Search for the cell housing the specified text and yield its (X, Y) center coordinate. 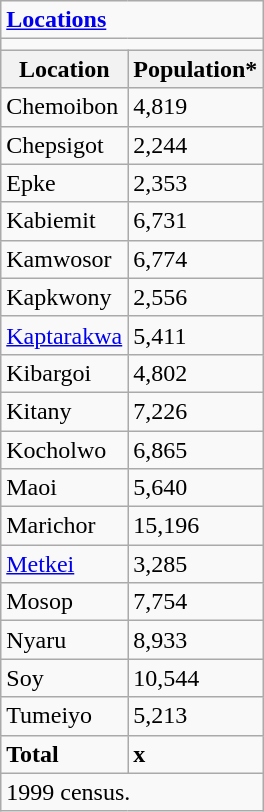
Nyaru (64, 640)
Kabiemit (64, 221)
1999 census. (132, 792)
Total (64, 754)
3,285 (196, 564)
5,213 (196, 716)
6,774 (196, 259)
4,819 (196, 107)
5,640 (196, 488)
Soy (64, 678)
6,731 (196, 221)
Marichor (64, 526)
Location (64, 69)
10,544 (196, 678)
Population* (196, 69)
x (196, 754)
Chemoibon (64, 107)
Locations (132, 20)
Kocholwo (64, 449)
15,196 (196, 526)
Metkei (64, 564)
7,754 (196, 602)
8,933 (196, 640)
Kibargoi (64, 373)
Kapkwony (64, 297)
Epke (64, 183)
Maoi (64, 488)
7,226 (196, 411)
2,556 (196, 297)
2,244 (196, 145)
Kitany (64, 411)
Kaptarakwa (64, 335)
Tumeiyo (64, 716)
Chepsigot (64, 145)
6,865 (196, 449)
4,802 (196, 373)
2,353 (196, 183)
5,411 (196, 335)
Mosop (64, 602)
Kamwosor (64, 259)
